Find where the given text appears and provide that cell's center as [X, Y] coordinate. 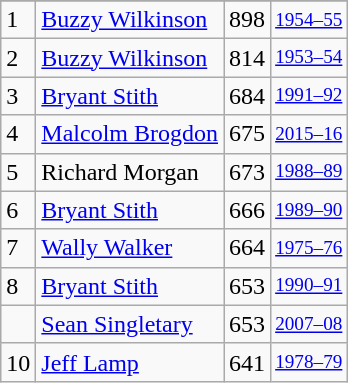
1989–90 [309, 210]
664 [248, 248]
3 [18, 96]
1 [18, 20]
4 [18, 134]
898 [248, 20]
1990–91 [309, 286]
641 [248, 362]
Sean Singletary [130, 324]
5 [18, 172]
2 [18, 58]
666 [248, 210]
1991–92 [309, 96]
Malcolm Brogdon [130, 134]
1954–55 [309, 20]
814 [248, 58]
684 [248, 96]
2007–08 [309, 324]
1988–89 [309, 172]
673 [248, 172]
Jeff Lamp [130, 362]
8 [18, 286]
675 [248, 134]
1978–79 [309, 362]
7 [18, 248]
6 [18, 210]
1975–76 [309, 248]
10 [18, 362]
Wally Walker [130, 248]
Richard Morgan [130, 172]
1953–54 [309, 58]
2015–16 [309, 134]
